Find where the given text appears and provide that cell's center as (X, Y) coordinate. 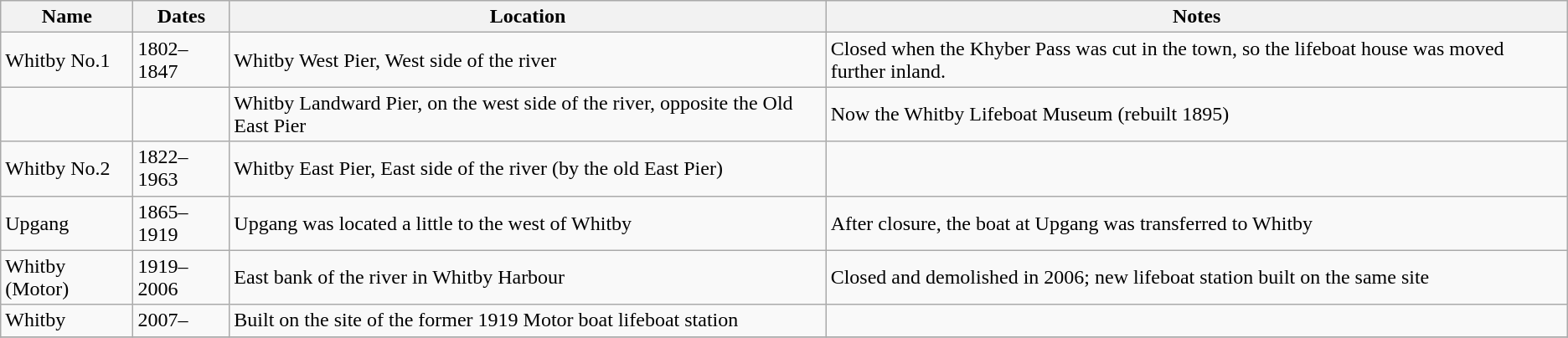
1822–1963 (181, 169)
Built on the site of the former 1919 Motor boat lifeboat station (528, 320)
Notes (1196, 17)
Whitby Landward Pier, on the west side of the river, opposite the Old East Pier (528, 114)
Whitby (67, 320)
Upgang was located a little to the west of Whitby (528, 223)
Whitby No.2 (67, 169)
After closure, the boat at Upgang was transferred to Whitby (1196, 223)
2007– (181, 320)
Whitby No.1 (67, 60)
1802–1847 (181, 60)
Location (528, 17)
Upgang (67, 223)
Name (67, 17)
East bank of the river in Whitby Harbour (528, 278)
Whitby East Pier, East side of the river (by the old East Pier) (528, 169)
Whitby (Motor) (67, 278)
Dates (181, 17)
Closed and demolished in 2006; new lifeboat station built on the same site (1196, 278)
Whitby West Pier, West side of the river (528, 60)
1919–2006 (181, 278)
Now the Whitby Lifeboat Museum (rebuilt 1895) (1196, 114)
Closed when the Khyber Pass was cut in the town, so the lifeboat house was moved further inland. (1196, 60)
1865–1919 (181, 223)
